Output the (x, y) coordinate of the center of the cell containing the given text.  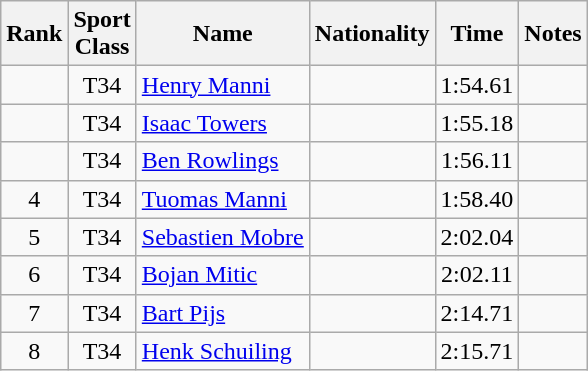
Notes (553, 34)
Time (477, 34)
4 (34, 199)
2:02.11 (477, 275)
Nationality (372, 34)
Isaac Towers (222, 123)
2:02.04 (477, 237)
8 (34, 351)
1:56.11 (477, 161)
7 (34, 313)
1:58.40 (477, 199)
1:55.18 (477, 123)
1:54.61 (477, 85)
Henry Manni (222, 85)
Henk Schuiling (222, 351)
Rank (34, 34)
Bojan Mitic (222, 275)
Name (222, 34)
5 (34, 237)
Sebastien Mobre (222, 237)
2:15.71 (477, 351)
2:14.71 (477, 313)
Tuomas Manni (222, 199)
Ben Rowlings (222, 161)
Bart Pijs (222, 313)
SportClass (102, 34)
6 (34, 275)
